Provide the [x, y] coordinate of the cell's center where the given text is located.  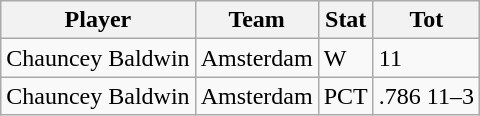
11 [426, 58]
PCT [346, 96]
W [346, 58]
Team [256, 20]
.786 11–3 [426, 96]
Player [98, 20]
Stat [346, 20]
Tot [426, 20]
